Find where the given text appears and provide that cell's center as (X, Y) coordinate. 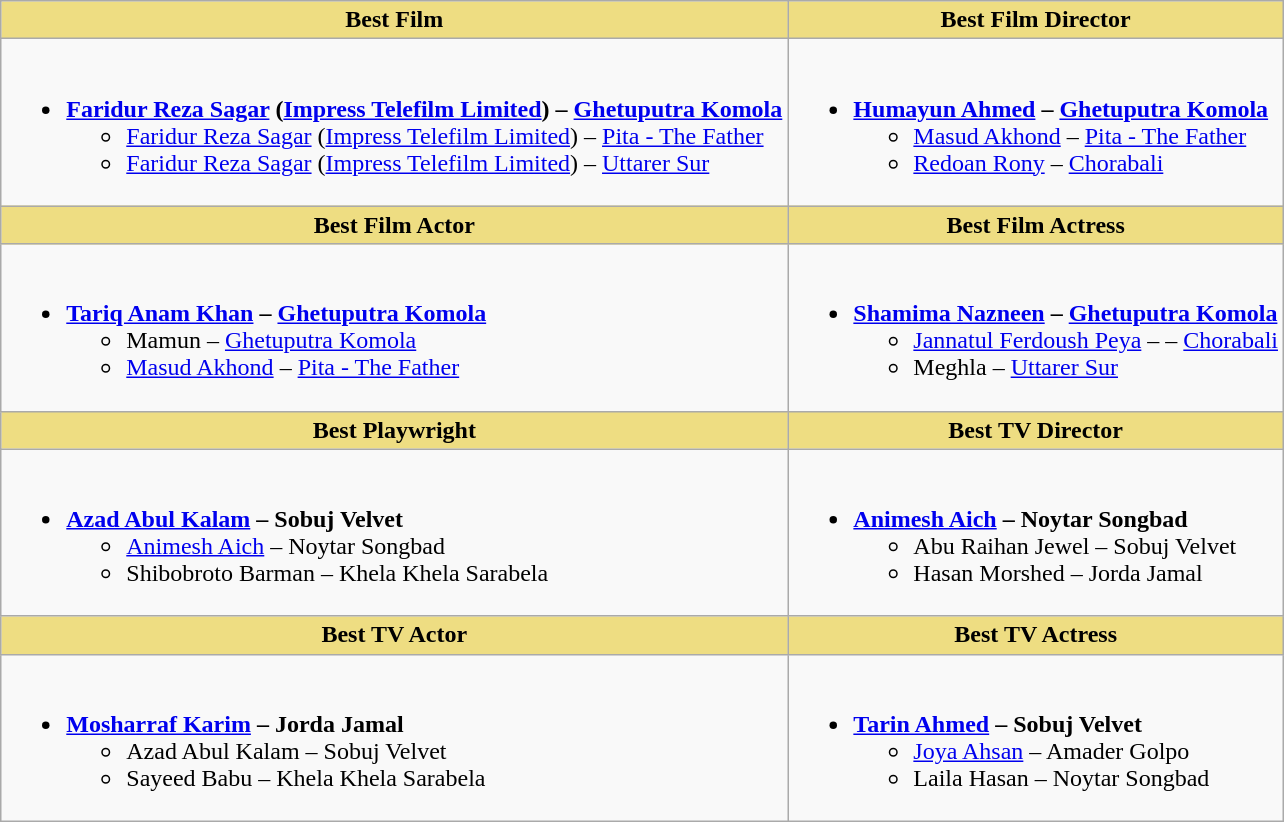
Tariq Anam Khan – Ghetuputra KomolaMamun – Ghetuputra KomolaMasud Akhond – Pita - The Father (394, 328)
Best Film Actress (1036, 225)
Best Playwright (394, 430)
Azad Abul Kalam – Sobuj VelvetAnimesh Aich – Noytar SongbadShibobroto Barman – Khela Khela Sarabela (394, 532)
Best Film Actor (394, 225)
Best TV Actor (394, 635)
Best Film Director (1036, 20)
Mosharraf Karim – Jorda JamalAzad Abul Kalam – Sobuj VelvetSayeed Babu – Khela Khela Sarabela (394, 738)
Best TV Director (1036, 430)
Shamima Nazneen – Ghetuputra KomolaJannatul Ferdoush Peya – – ChorabaliMeghla – Uttarer Sur (1036, 328)
Best Film (394, 20)
Humayun Ahmed – Ghetuputra KomolaMasud Akhond – Pita - The FatherRedoan Rony – Chorabali (1036, 122)
Tarin Ahmed – Sobuj VelvetJoya Ahsan – Amader GolpoLaila Hasan – Noytar Songbad (1036, 738)
Animesh Aich – Noytar SongbadAbu Raihan Jewel – Sobuj VelvetHasan Morshed – Jorda Jamal (1036, 532)
Best TV Actress (1036, 635)
